Output the (x, y) coordinate of the center of the cell containing the given text.  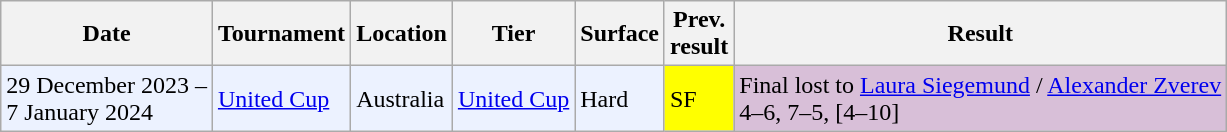
Hard (620, 98)
Final lost to Laura Siegemund / Alexander Zverev4–6, 7–5, [4–10] (980, 98)
Location (402, 34)
Date (107, 34)
Australia (402, 98)
Tournament (281, 34)
29 December 2023 –7 January 2024 (107, 98)
Result (980, 34)
SF (698, 98)
Prev.result (698, 34)
Tier (513, 34)
Surface (620, 34)
